Search for the cell housing the specified text and yield its (x, y) center coordinate. 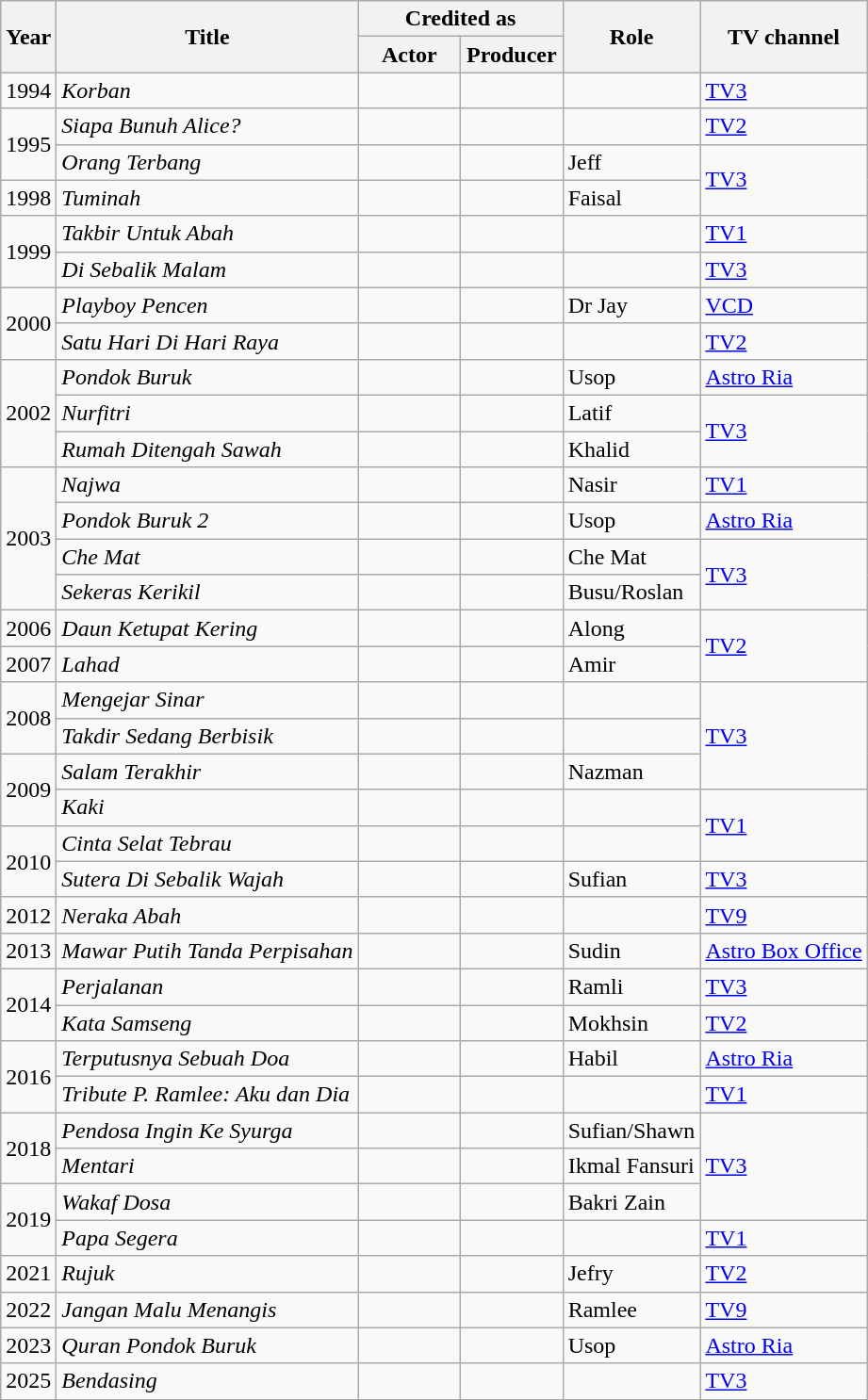
Daun Ketupat Kering (207, 628)
Satu Hari Di Hari Raya (207, 341)
Tribute P. Ramlee: Aku dan Dia (207, 1095)
Neraka Abah (207, 915)
Nurfitri (207, 413)
Actor (409, 55)
Najwa (207, 485)
Mokhsin (631, 1022)
2023 (28, 1345)
Wakaf Dosa (207, 1202)
Role (631, 37)
Bendasing (207, 1381)
Cinta Selat Tebrau (207, 843)
2014 (28, 1004)
Takbir Untuk Abah (207, 234)
Orang Terbang (207, 162)
2012 (28, 915)
2008 (28, 718)
Amir (631, 664)
Siapa Bunuh Alice? (207, 126)
2019 (28, 1220)
Kata Samseng (207, 1022)
Mentari (207, 1166)
Busu/Roslan (631, 593)
Title (207, 37)
Year (28, 37)
Sudin (631, 951)
Terputusnya Sebuah Doa (207, 1059)
1998 (28, 198)
Credited as (460, 19)
Sufian (631, 879)
Salam Terakhir (207, 772)
Lahad (207, 664)
Mawar Putih Tanda Perpisahan (207, 951)
2022 (28, 1310)
2016 (28, 1077)
Sufian/Shawn (631, 1131)
Sekeras Kerikil (207, 593)
2010 (28, 861)
Di Sebalik Malam (207, 269)
2000 (28, 323)
Jeff (631, 162)
Ramlee (631, 1310)
2025 (28, 1381)
Papa Segera (207, 1238)
Bakri Zain (631, 1202)
Pendosa Ingin Ke Syurga (207, 1131)
2007 (28, 664)
1999 (28, 252)
2002 (28, 413)
Ikmal Fansuri (631, 1166)
VCD (784, 305)
Khalid (631, 449)
Astro Box Office (784, 951)
Jangan Malu Menangis (207, 1310)
Faisal (631, 198)
Mengejar Sinar (207, 700)
Habil (631, 1059)
2018 (28, 1148)
Pondok Buruk (207, 377)
Rujuk (207, 1274)
Sutera Di Sebalik Wajah (207, 879)
Tuminah (207, 198)
1994 (28, 90)
2003 (28, 539)
Jefry (631, 1274)
Pondok Buruk 2 (207, 521)
Latif (631, 413)
2009 (28, 790)
Quran Pondok Buruk (207, 1345)
1995 (28, 144)
Nasir (631, 485)
Dr Jay (631, 305)
Perjalanan (207, 986)
Ramli (631, 986)
Kaki (207, 807)
Nazman (631, 772)
Korban (207, 90)
2021 (28, 1274)
Along (631, 628)
Takdir Sedang Berbisik (207, 736)
Producer (513, 55)
2006 (28, 628)
2013 (28, 951)
Playboy Pencen (207, 305)
Rumah Ditengah Sawah (207, 449)
TV channel (784, 37)
